For the text-containing cell, return its midpoint in [X, Y] coordinate format. 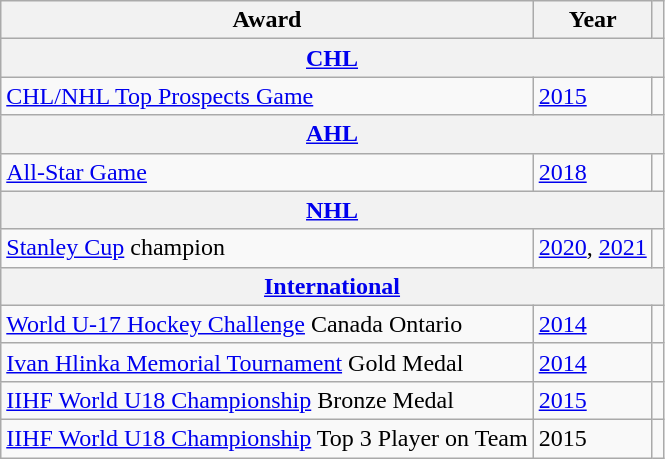
NHL [332, 210]
Year [592, 20]
CHL/NHL Top Prospects Game [267, 96]
Stanley Cup champion [267, 248]
AHL [332, 134]
IIHF World U18 Championship Bronze Medal [267, 400]
Ivan Hlinka Memorial Tournament Gold Medal [267, 362]
2020, 2021 [592, 248]
All-Star Game [267, 172]
Award [267, 20]
CHL [332, 58]
IIHF World U18 Championship Top 3 Player on Team [267, 438]
2018 [592, 172]
International [332, 286]
World U-17 Hockey Challenge Canada Ontario [267, 324]
